Find where the given text appears and provide that cell's center as [X, Y] coordinate. 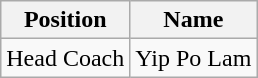
Name [194, 20]
Yip Po Lam [194, 58]
Position [66, 20]
Head Coach [66, 58]
